Detect which cell encompasses the target text, then output its [X, Y] center coordinate. 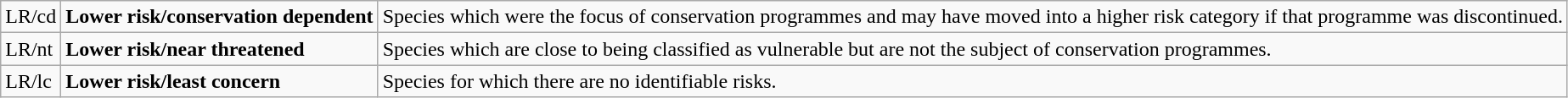
LR/nt [31, 49]
LR/cd [31, 17]
Lower risk/near threatened [219, 49]
LR/lc [31, 81]
Species which were the focus of conservation programmes and may have moved into a higher risk category if that programme was discontinued. [973, 17]
Species which are close to being classified as vulnerable but are not the subject of conservation programmes. [973, 49]
Lower risk/least concern [219, 81]
Lower risk/conservation dependent [219, 17]
Species for which there are no identifiable risks. [973, 81]
